Locate the cell with the specified text and output its (X, Y) center coordinate. 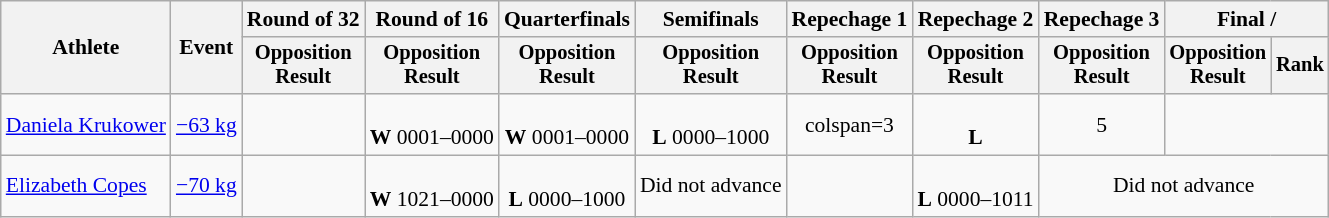
Repechage 1 (850, 19)
Round of 16 (432, 19)
Athlete (86, 48)
Repechage 2 (975, 19)
−70 kg (206, 186)
Event (206, 48)
L 0000–1011 (975, 186)
Final / (1246, 19)
Round of 32 (304, 19)
Quarterfinals (567, 19)
W 1021–0000 (432, 186)
L (975, 124)
Semifinals (711, 19)
Repechage 3 (1102, 19)
5 (1102, 124)
colspan=3 (850, 124)
−63 kg (206, 124)
Daniela Krukower (86, 124)
Rank (1300, 66)
Elizabeth Copes (86, 186)
